Output the [x, y] coordinate of the center of the cell containing the given text.  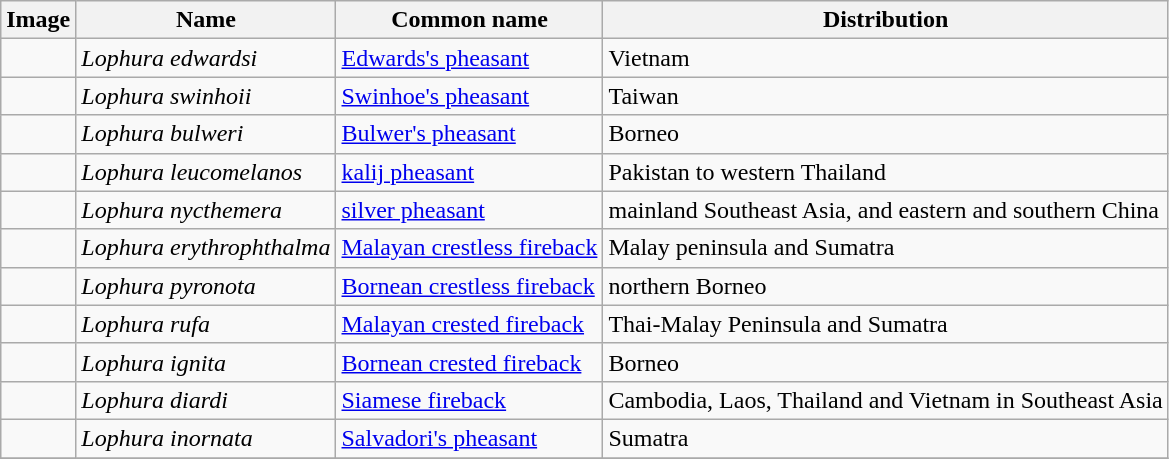
Bornean crestless fireback [470, 286]
Salvadori's pheasant [470, 438]
mainland Southeast Asia, and eastern and southern China [886, 210]
Distribution [886, 20]
Lophura edwardsi [206, 58]
Lophura swinhoii [206, 96]
Sumatra [886, 438]
Cambodia, Laos, Thailand and Vietnam in Southeast Asia [886, 400]
Taiwan [886, 96]
Bornean crested fireback [470, 362]
Lophura erythrophthalma [206, 248]
Siamese fireback [470, 400]
Edwards's pheasant [470, 58]
Common name [470, 20]
Malayan crested fireback [470, 324]
Lophura rufa [206, 324]
northern Borneo [886, 286]
kalij pheasant [470, 172]
Lophura diardi [206, 400]
Bulwer's pheasant [470, 134]
silver pheasant [470, 210]
Lophura inornata [206, 438]
Lophura nycthemera [206, 210]
Name [206, 20]
Malayan crestless fireback [470, 248]
Swinhoe's pheasant [470, 96]
Image [38, 20]
Lophura ignita [206, 362]
Malay peninsula and Sumatra [886, 248]
Lophura bulweri [206, 134]
Thai-Malay Peninsula and Sumatra [886, 324]
Lophura pyronota [206, 286]
Lophura leucomelanos [206, 172]
Pakistan to western Thailand [886, 172]
Vietnam [886, 58]
